Detect which cell encompasses the target text, then output its (X, Y) center coordinate. 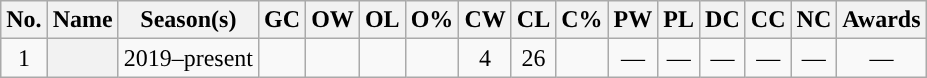
CC (768, 20)
OW (333, 20)
CW (485, 20)
DC (723, 20)
Season(s) (188, 20)
26 (533, 58)
OL (382, 20)
PW (633, 20)
Awards (882, 20)
2019–present (188, 58)
C% (582, 20)
GC (282, 20)
CL (533, 20)
NC (814, 20)
O% (432, 20)
Name (82, 20)
4 (485, 58)
No. (24, 20)
1 (24, 58)
PL (679, 20)
